Return the [x, y] coordinate for the center point of the cell that contains the specified text.  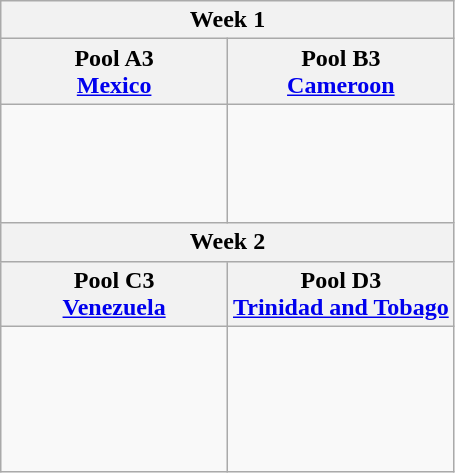
Week 2 [228, 242]
Week 1 [228, 20]
Pool B3 Cameroon [340, 72]
Pool C3 Venezuela [114, 294]
Pool D3 Trinidad and Tobago [340, 294]
Pool A3 Mexico [114, 72]
